Locate the cell with the specified text and output its (X, Y) center coordinate. 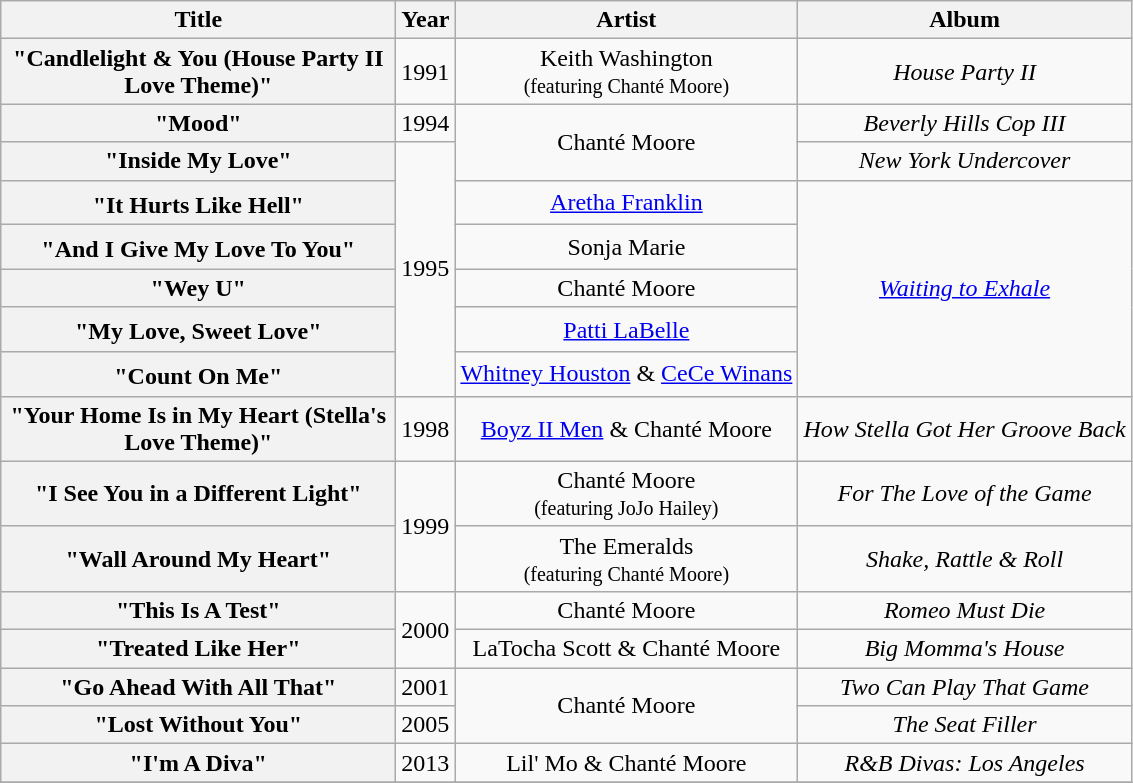
Artist (626, 20)
1995 (426, 269)
"Wall Around My Heart" (198, 558)
Beverly Hills Cop III (964, 123)
2013 (426, 763)
"Wey U" (198, 288)
2000 (426, 629)
"This Is A Test" (198, 610)
"Count On Me" (198, 374)
How Stella Got Her Groove Back (964, 428)
"Lost Without You" (198, 725)
1998 (426, 428)
Keith Washington(featuring Chanté Moore) (626, 72)
1991 (426, 72)
"Mood" (198, 123)
"It Hurts Like Hell" (198, 202)
"And I Give My Love To You" (198, 248)
Chanté Moore(featuring JoJo Hailey) (626, 494)
R&B Divas: Los Angeles (964, 763)
The Seat Filler (964, 725)
Boyz II Men & Chanté Moore (626, 428)
"Candlelight & You (House Party II Love Theme)" (198, 72)
Year (426, 20)
"I See You in a Different Light" (198, 494)
Shake, Rattle & Roll (964, 558)
2005 (426, 725)
2001 (426, 687)
Title (198, 20)
"Treated Like Her" (198, 649)
"I'm A Diva" (198, 763)
Two Can Play That Game (964, 687)
House Party II (964, 72)
1994 (426, 123)
Romeo Must Die (964, 610)
Patti LaBelle (626, 330)
"My Love, Sweet Love" (198, 330)
New York Undercover (964, 161)
The Emeralds(featuring Chanté Moore) (626, 558)
Waiting to Exhale (964, 288)
"Inside My Love" (198, 161)
LaTocha Scott & Chanté Moore (626, 649)
Whitney Houston & CeCe Winans (626, 374)
Sonja Marie (626, 248)
Big Momma's House (964, 649)
Lil' Mo & Chanté Moore (626, 763)
"Go Ahead With All That" (198, 687)
Album (964, 20)
"Your Home Is in My Heart (Stella's Love Theme)" (198, 428)
1999 (426, 526)
Aretha Franklin (626, 202)
For The Love of the Game (964, 494)
